From the cell containing the given text, extract its center point as [x, y] coordinate. 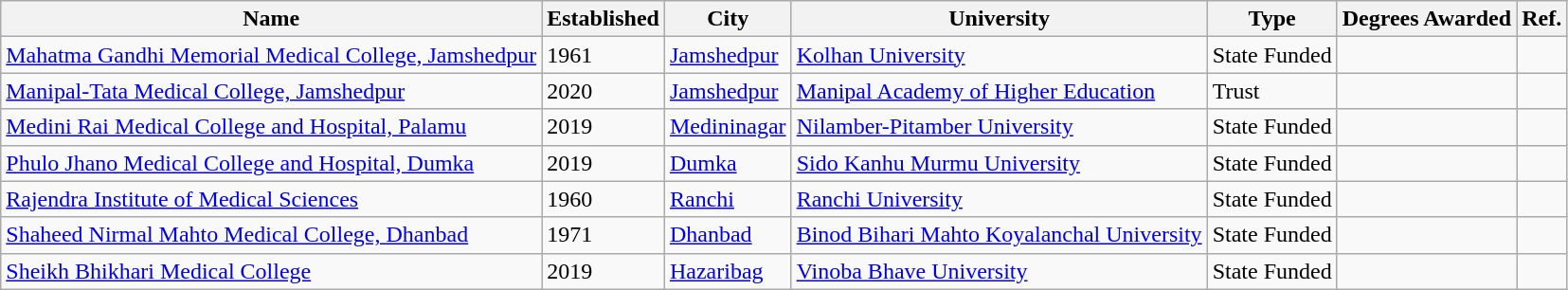
Rajendra Institute of Medical Sciences [271, 199]
Dhanbad [728, 235]
Sheikh Bhikhari Medical College [271, 271]
Nilamber-Pitamber University [999, 127]
2020 [604, 91]
1960 [604, 199]
Manipal Academy of Higher Education [999, 91]
City [728, 19]
University [999, 19]
Shaheed Nirmal Mahto Medical College, Dhanbad [271, 235]
Kolhan University [999, 55]
1961 [604, 55]
Binod Bihari Mahto Koyalanchal University [999, 235]
Type [1271, 19]
Established [604, 19]
Phulo Jhano Medical College and Hospital, Dumka [271, 163]
Hazaribag [728, 271]
Name [271, 19]
1971 [604, 235]
Sido Kanhu Murmu University [999, 163]
Ref. [1542, 19]
Degrees Awarded [1427, 19]
Medininagar [728, 127]
Dumka [728, 163]
Manipal-Tata Medical College, Jamshedpur [271, 91]
Vinoba Bhave University [999, 271]
Trust [1271, 91]
Medini Rai Medical College and Hospital, Palamu [271, 127]
Mahatma Gandhi Memorial Medical College, Jamshedpur [271, 55]
Ranchi [728, 199]
Ranchi University [999, 199]
